From the cell containing the given text, extract its center point as [X, Y] coordinate. 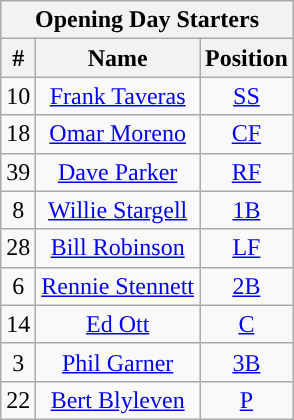
C [247, 324]
8 [18, 210]
Bill Robinson [118, 248]
Position [247, 58]
Dave Parker [118, 172]
1B [247, 210]
Opening Day Starters [148, 20]
SS [247, 96]
LF [247, 248]
39 [18, 172]
6 [18, 286]
# [18, 58]
P [247, 400]
14 [18, 324]
Ed Ott [118, 324]
3 [18, 362]
3B [247, 362]
22 [18, 400]
2B [247, 286]
18 [18, 134]
Bert Blyleven [118, 400]
CF [247, 134]
28 [18, 248]
Willie Stargell [118, 210]
Omar Moreno [118, 134]
Rennie Stennett [118, 286]
Phil Garner [118, 362]
RF [247, 172]
Name [118, 58]
10 [18, 96]
Frank Taveras [118, 96]
